Provide the (X, Y) coordinate of the cell's center where the given text is located.  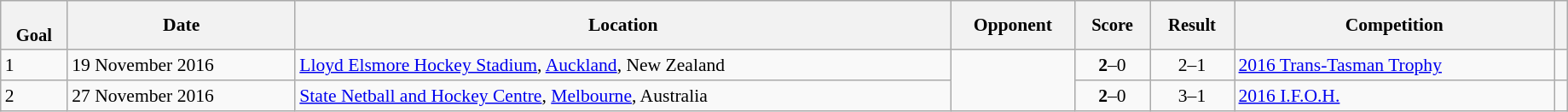
Date (181, 26)
Opponent (1013, 26)
2–1 (1192, 66)
Result (1192, 26)
State Netball and Hockey Centre, Melbourne, Australia (622, 96)
27 November 2016 (181, 96)
Score (1112, 26)
Goal (34, 26)
Lloyd Elsmore Hockey Stadium, Auckland, New Zealand (622, 66)
2016 Trans-Tasman Trophy (1395, 66)
1 (34, 66)
2016 I.F.O.H. (1395, 96)
Location (622, 26)
3–1 (1192, 96)
Competition (1395, 26)
2 (34, 96)
19 November 2016 (181, 66)
